From the cell containing the given text, extract its center point as [X, Y] coordinate. 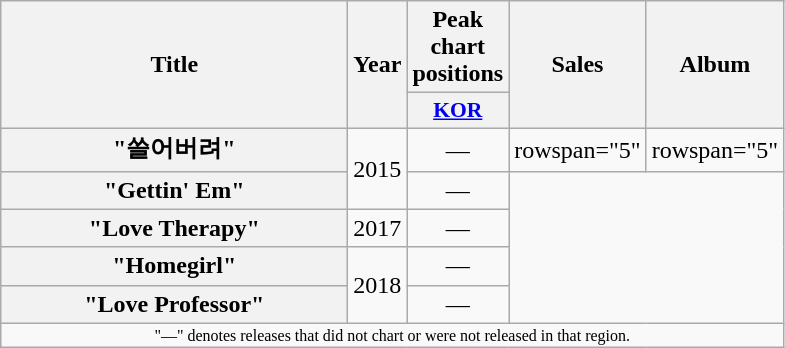
Year [378, 65]
Album [715, 65]
"Homegirl" [174, 266]
2015 [378, 168]
KOR [458, 111]
Title [174, 65]
Peak chart positions [458, 47]
"Love Therapy" [174, 228]
2017 [378, 228]
"쓸어버려" [174, 150]
Sales [578, 65]
"—" denotes releases that did not chart or were not released in that region. [392, 335]
"Love Professor" [174, 304]
"Gettin' Em" [174, 190]
2018 [378, 285]
